Find where the given text appears and provide that cell's center as (X, Y) coordinate. 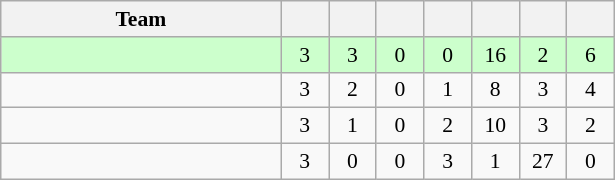
27 (543, 162)
16 (495, 55)
4 (591, 90)
Team (141, 19)
8 (495, 90)
6 (591, 55)
10 (495, 126)
